Determine the (X, Y) coordinate at the center of the cell enclosing the given text.  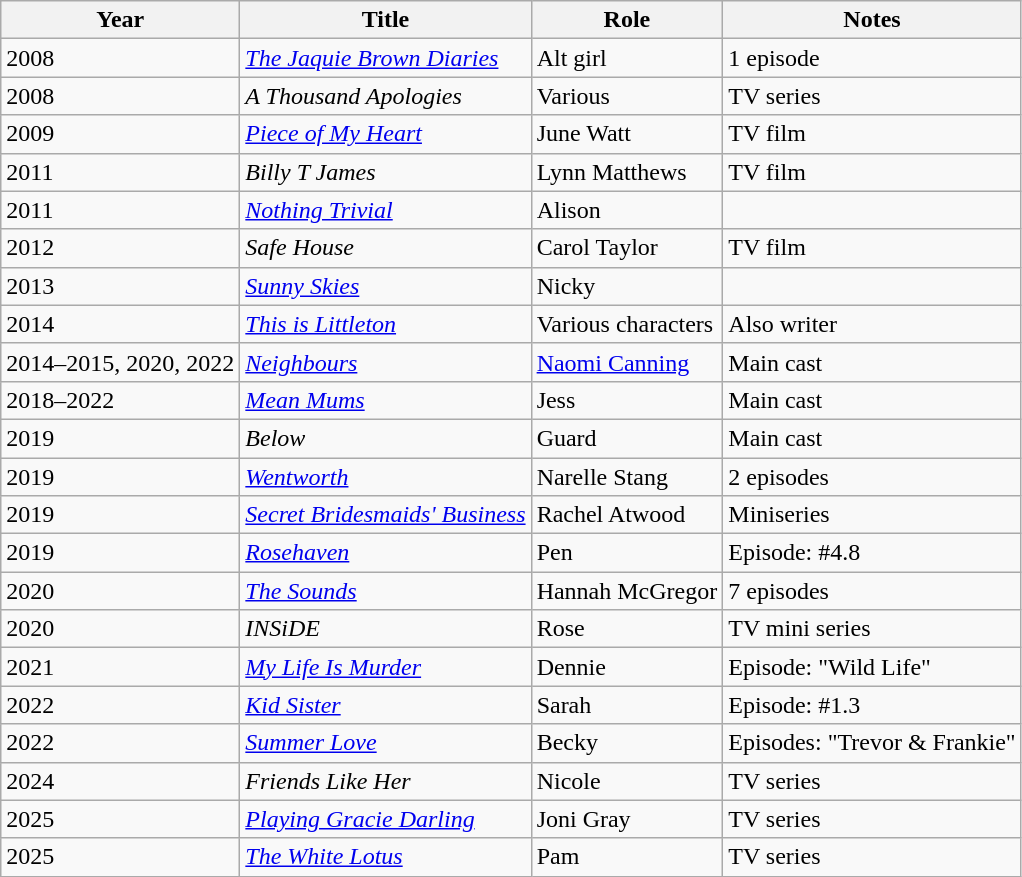
Alt girl (627, 58)
2012 (120, 248)
2024 (120, 781)
Kid Sister (386, 705)
INSiDE (386, 629)
The Sounds (386, 591)
Various (627, 96)
2018–2022 (120, 400)
Summer Love (386, 743)
Nicky (627, 286)
2009 (120, 134)
Various characters (627, 324)
Dennie (627, 667)
Miniseries (872, 515)
Rachel Atwood (627, 515)
Nothing Trivial (386, 210)
2013 (120, 286)
Rose (627, 629)
2 episodes (872, 477)
The Jaquie Brown Diaries (386, 58)
June Watt (627, 134)
Episode: #4.8 (872, 553)
Notes (872, 20)
Also writer (872, 324)
2021 (120, 667)
Playing Gracie Darling (386, 819)
Jess (627, 400)
Episode: #1.3 (872, 705)
Billy T James (386, 172)
My Life Is Murder (386, 667)
Neighbours (386, 362)
Hannah McGregor (627, 591)
Rosehaven (386, 553)
Lynn Matthews (627, 172)
Episode: "Wild Life" (872, 667)
Carol Taylor (627, 248)
1 episode (872, 58)
Title (386, 20)
Pen (627, 553)
Narelle Stang (627, 477)
Below (386, 438)
Becky (627, 743)
Mean Mums (386, 400)
TV mini series (872, 629)
This is Littleton (386, 324)
Secret Bridesmaids' Business (386, 515)
Sunny Skies (386, 286)
7 episodes (872, 591)
Alison (627, 210)
Piece of My Heart (386, 134)
Naomi Canning (627, 362)
A Thousand Apologies (386, 96)
2014 (120, 324)
The White Lotus (386, 857)
2014–2015, 2020, 2022 (120, 362)
Nicole (627, 781)
Guard (627, 438)
Sarah (627, 705)
Friends Like Her (386, 781)
Episodes: "Trevor & Frankie" (872, 743)
Year (120, 20)
Joni Gray (627, 819)
Role (627, 20)
Safe House (386, 248)
Pam (627, 857)
Wentworth (386, 477)
